Provide the (x, y) coordinate of the cell's center where the given text is located.  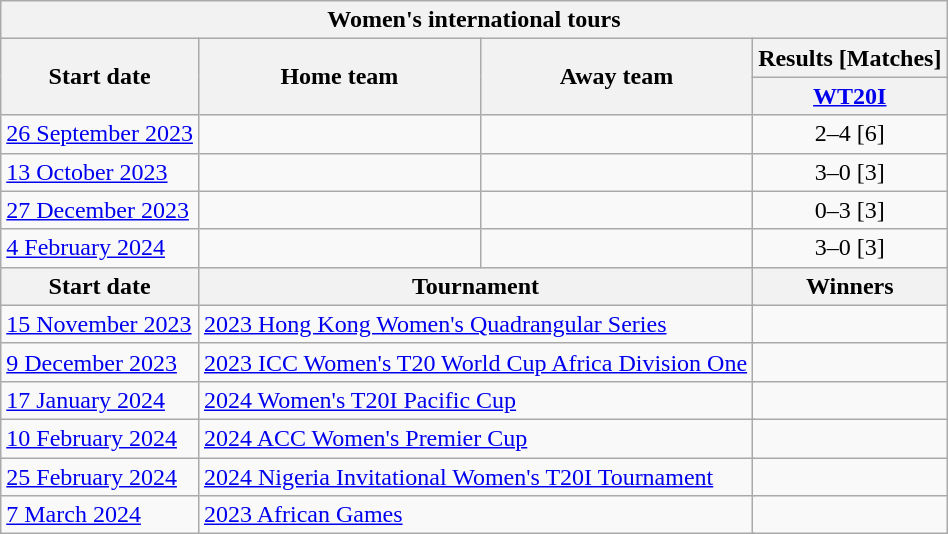
10 February 2024 (100, 438)
9 December 2023 (100, 362)
2–4 [6] (850, 134)
27 December 2023 (100, 210)
2024 Nigeria Invitational Women's T20I Tournament (475, 477)
2024 Women's T20I Pacific Cup (475, 400)
WT20I (850, 96)
26 September 2023 (100, 134)
25 February 2024 (100, 477)
Tournament (475, 286)
4 February 2024 (100, 248)
Women's international tours (474, 20)
Results [Matches] (850, 58)
15 November 2023 (100, 324)
13 October 2023 (100, 172)
Home team (339, 77)
Winners (850, 286)
Away team (616, 77)
7 March 2024 (100, 515)
2023 ICC Women's T20 World Cup Africa Division One (475, 362)
2024 ACC Women's Premier Cup (475, 438)
17 January 2024 (100, 400)
2023 African Games (475, 515)
2023 Hong Kong Women's Quadrangular Series (475, 324)
0–3 [3] (850, 210)
